Locate the cell with the specified text and output its (x, y) center coordinate. 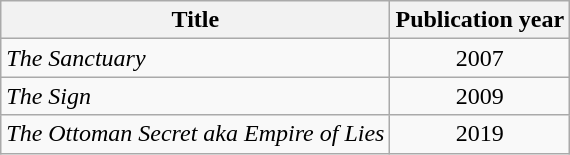
Publication year (480, 20)
2007 (480, 58)
2009 (480, 96)
2019 (480, 134)
The Sanctuary (196, 58)
The Sign (196, 96)
The Ottoman Secret aka Empire of Lies (196, 134)
Title (196, 20)
